Extract the (x, y) coordinate from the center of the cell holding the provided text.  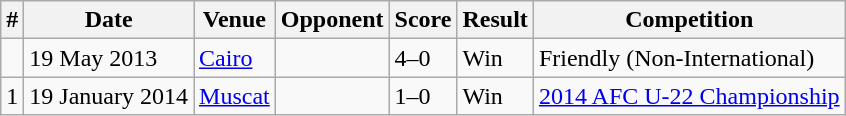
# (12, 20)
Cairo (235, 58)
1 (12, 96)
1–0 (423, 96)
2014 AFC U-22 Championship (689, 96)
Result (495, 20)
19 May 2013 (109, 58)
Venue (235, 20)
Date (109, 20)
Opponent (332, 20)
19 January 2014 (109, 96)
Score (423, 20)
Muscat (235, 96)
Friendly (Non-International) (689, 58)
4–0 (423, 58)
Competition (689, 20)
